Determine the [x, y] coordinate at the center of the cell enclosing the given text.  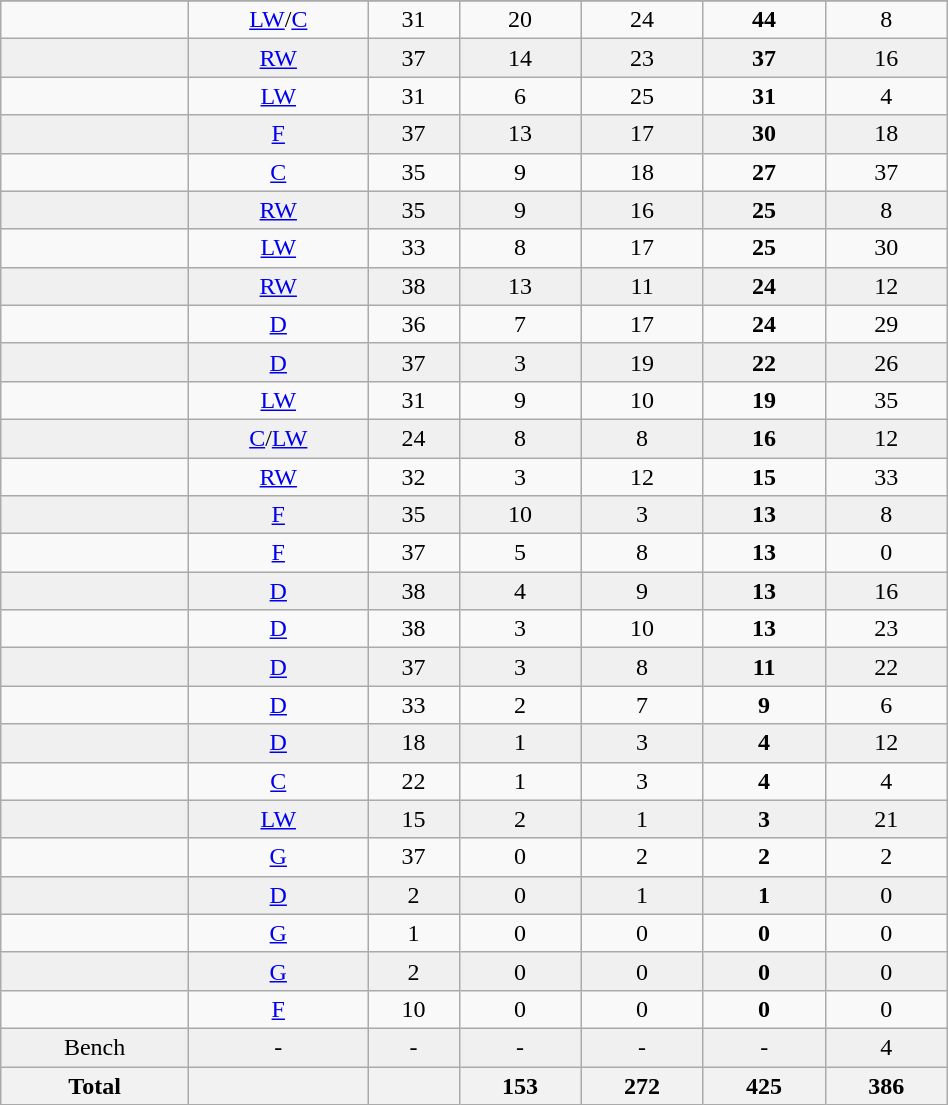
26 [886, 362]
20 [520, 20]
153 [520, 1085]
29 [886, 324]
LW/C [278, 20]
425 [764, 1085]
272 [642, 1085]
36 [414, 324]
Bench [95, 1047]
14 [520, 58]
C/LW [278, 438]
Total [95, 1085]
21 [886, 819]
27 [764, 172]
44 [764, 20]
386 [886, 1085]
32 [414, 477]
5 [520, 553]
